Detect which cell encompasses the target text, then output its (X, Y) center coordinate. 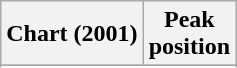
Chart (2001) (72, 34)
Peakposition (189, 34)
